Identify which cell holds the provided text, then report its [x, y] central coordinate. 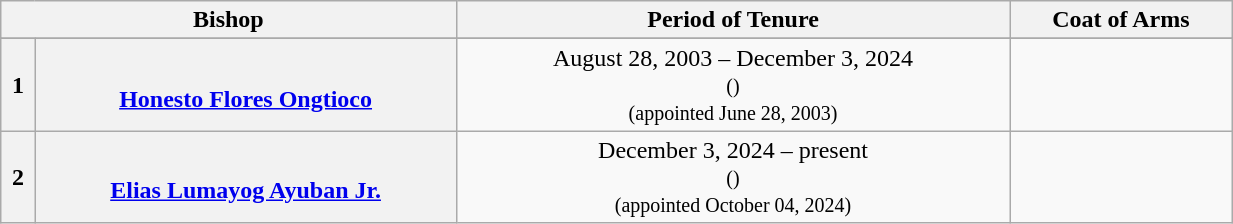
Bishop [228, 20]
Elias Lumayog Ayuban Jr. [246, 177]
Coat of Arms [1121, 20]
1 [18, 85]
2 [18, 177]
December 3, 2024 – present () (appointed October 04, 2024) [733, 177]
Period of Tenure [733, 20]
Honesto Flores Ongtioco [246, 85]
August 28, 2003 – December 3, 2024 () (appointed June 28, 2003) [733, 85]
